Find where the given text appears and provide that cell's center as [x, y] coordinate. 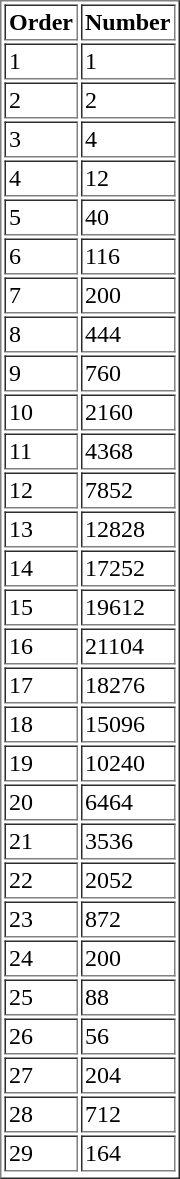
15096 [127, 724]
18 [40, 724]
12828 [127, 530]
10240 [127, 764]
4368 [127, 452]
3 [40, 140]
11 [40, 452]
88 [127, 998]
10 [40, 412]
2160 [127, 412]
6464 [127, 802]
26 [40, 1036]
40 [127, 218]
28 [40, 1114]
444 [127, 334]
17 [40, 686]
23 [40, 920]
20 [40, 802]
6 [40, 256]
5 [40, 218]
14 [40, 568]
13 [40, 530]
24 [40, 958]
760 [127, 374]
7 [40, 296]
16 [40, 646]
19612 [127, 608]
204 [127, 1076]
15 [40, 608]
19 [40, 764]
7852 [127, 490]
Number [127, 22]
712 [127, 1114]
9 [40, 374]
21104 [127, 646]
29 [40, 1154]
164 [127, 1154]
872 [127, 920]
21 [40, 842]
116 [127, 256]
22 [40, 880]
8 [40, 334]
Order [40, 22]
27 [40, 1076]
17252 [127, 568]
18276 [127, 686]
3536 [127, 842]
25 [40, 998]
56 [127, 1036]
2052 [127, 880]
